Find where the given text appears and provide that cell's center as [x, y] coordinate. 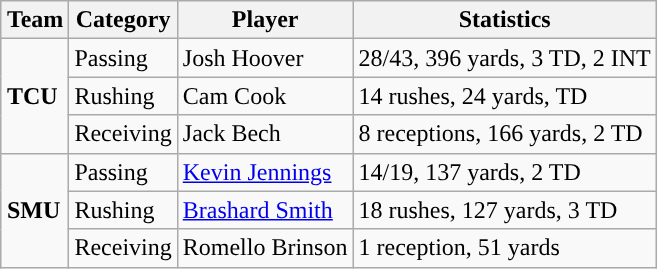
Team [35, 20]
28/43, 396 yards, 3 TD, 2 INT [504, 58]
1 reception, 51 yards [504, 248]
Cam Cook [265, 96]
Jack Bech [265, 134]
14 rushes, 24 yards, TD [504, 96]
Josh Hoover [265, 58]
Romello Brinson [265, 248]
Kevin Jennings [265, 172]
18 rushes, 127 yards, 3 TD [504, 210]
Brashard Smith [265, 210]
TCU [35, 96]
8 receptions, 166 yards, 2 TD [504, 134]
Player [265, 20]
SMU [35, 210]
14/19, 137 yards, 2 TD [504, 172]
Category [123, 20]
Statistics [504, 20]
